Identify which cell holds the provided text, then report its [X, Y] central coordinate. 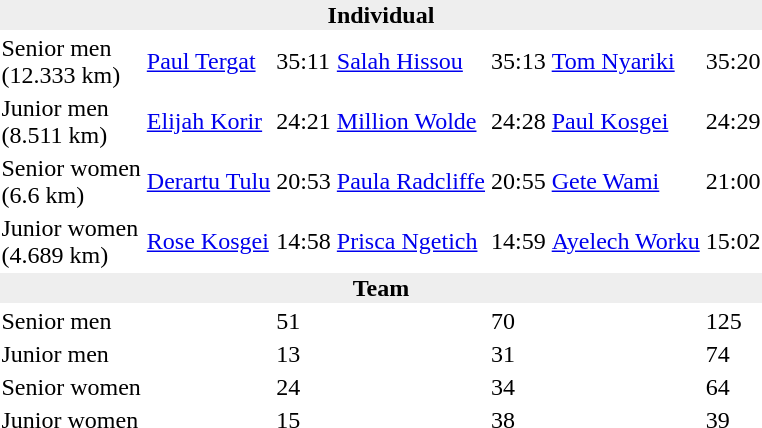
Senior women(6.6 km) [71, 182]
Senior women [71, 387]
24:28 [519, 122]
13 [304, 354]
Paul Tergat [208, 62]
Paula Radcliffe [410, 182]
20:53 [304, 182]
Senior men(12.333 km) [71, 62]
Derartu Tulu [208, 182]
Prisca Ngetich [410, 242]
24 [304, 387]
Junior men(8.511 km) [71, 122]
35:20 [733, 62]
Ayelech Worku [626, 242]
14:58 [304, 242]
Individual [381, 15]
24:29 [733, 122]
Gete Wami [626, 182]
Million Wolde [410, 122]
14:59 [519, 242]
125 [733, 321]
35:11 [304, 62]
Paul Kosgei [626, 122]
64 [733, 387]
Senior men [71, 321]
Junior men [71, 354]
Elijah Korir [208, 122]
Salah Hissou [410, 62]
24:21 [304, 122]
74 [733, 354]
Rose Kosgei [208, 242]
51 [304, 321]
Junior women(4.689 km) [71, 242]
31 [519, 354]
15:02 [733, 242]
70 [519, 321]
21:00 [733, 182]
Tom Nyariki [626, 62]
34 [519, 387]
35:13 [519, 62]
Team [381, 288]
20:55 [519, 182]
